Provide the (X, Y) coordinate of the cell's center where the given text is located.  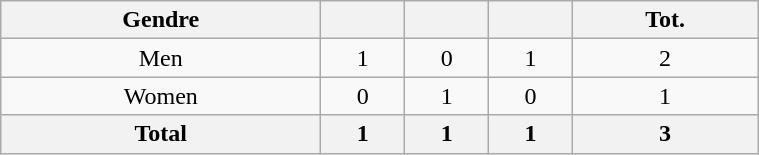
Tot. (666, 20)
Men (161, 58)
2 (666, 58)
Women (161, 96)
Total (161, 134)
3 (666, 134)
Gendre (161, 20)
